Locate the cell with the specified text and output its [x, y] center coordinate. 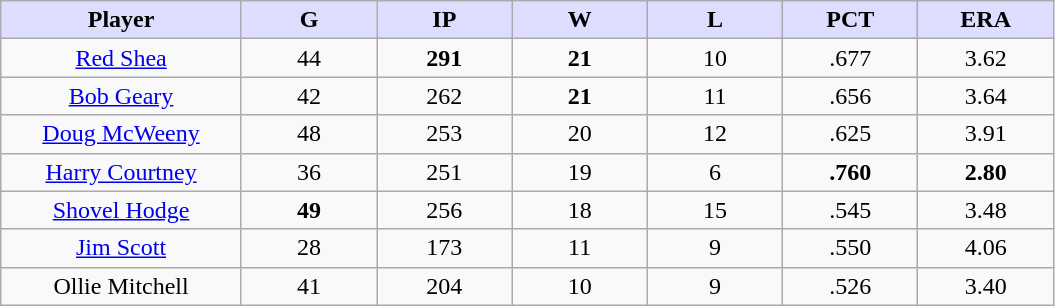
.760 [850, 172]
.545 [850, 210]
4.06 [986, 248]
36 [308, 172]
.526 [850, 286]
256 [444, 210]
Jim Scott [122, 248]
.625 [850, 134]
253 [444, 134]
6 [714, 172]
.656 [850, 96]
3.40 [986, 286]
Harry Courtney [122, 172]
262 [444, 96]
W [580, 20]
42 [308, 96]
Doug McWeeny [122, 134]
3.91 [986, 134]
Bob Geary [122, 96]
204 [444, 286]
Player [122, 20]
2.80 [986, 172]
IP [444, 20]
3.64 [986, 96]
173 [444, 248]
3.48 [986, 210]
3.62 [986, 58]
49 [308, 210]
291 [444, 58]
48 [308, 134]
251 [444, 172]
PCT [850, 20]
44 [308, 58]
18 [580, 210]
41 [308, 286]
ERA [986, 20]
12 [714, 134]
Red Shea [122, 58]
G [308, 20]
.677 [850, 58]
.550 [850, 248]
Shovel Hodge [122, 210]
19 [580, 172]
Ollie Mitchell [122, 286]
20 [580, 134]
15 [714, 210]
L [714, 20]
28 [308, 248]
